Provide the (X, Y) coordinate of the cell's center where the given text is located.  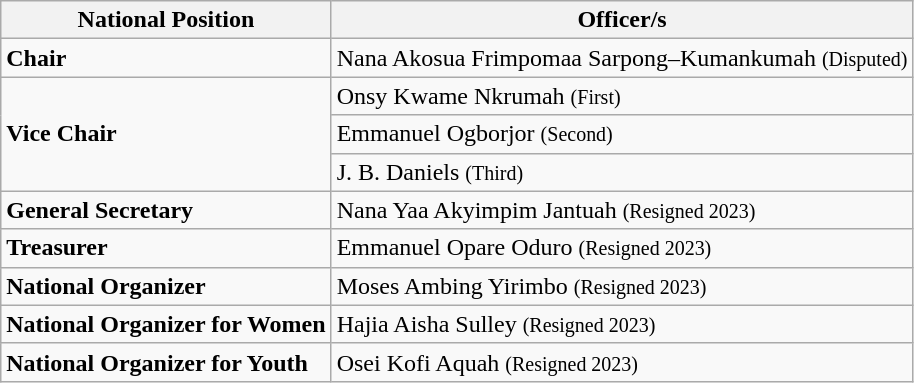
J. B. Daniels (Third) (622, 172)
National Position (166, 20)
Vice Chair (166, 134)
Nana Yaa Akyimpim Jantuah (Resigned 2023) (622, 210)
National Organizer (166, 286)
Emmanuel Opare Oduro (Resigned 2023) (622, 248)
Onsy Kwame Nkrumah (First) (622, 96)
Officer/s (622, 20)
Moses Ambing Yirimbo (Resigned 2023) (622, 286)
National Organizer for Youth (166, 362)
Osei Kofi Aquah (Resigned 2023) (622, 362)
General Secretary (166, 210)
Hajia Aisha Sulley (Resigned 2023) (622, 324)
National Organizer for Women (166, 324)
Nana Akosua Frimpomaa Sarpong–Kumankumah (Disputed) (622, 58)
Chair (166, 58)
Treasurer (166, 248)
Emmanuel Ogborjor (Second) (622, 134)
